Find where the given text appears and provide that cell's center as (x, y) coordinate. 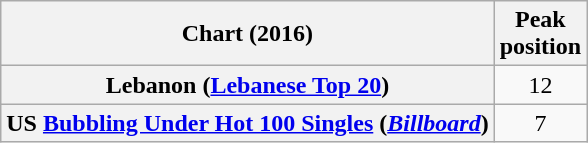
7 (540, 123)
US Bubbling Under Hot 100 Singles (Billboard) (248, 123)
Lebanon (Lebanese Top 20) (248, 85)
Chart (2016) (248, 34)
12 (540, 85)
Peak position (540, 34)
